Provide the (X, Y) coordinate of the cell's center where the given text is located.  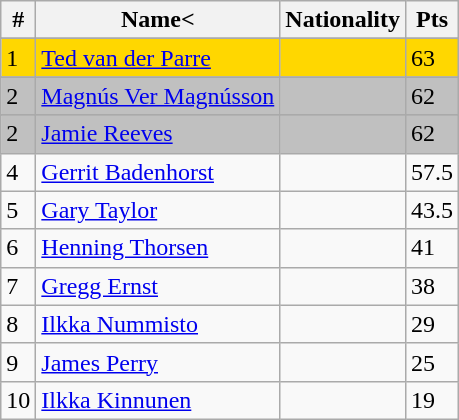
5 (18, 210)
Magnús Ver Magnússon (158, 96)
Gary Taylor (158, 210)
Name< (158, 20)
43.5 (432, 210)
63 (432, 58)
Nationality (343, 20)
38 (432, 286)
Henning Thorsen (158, 248)
Pts (432, 20)
25 (432, 362)
7 (18, 286)
29 (432, 324)
Ted van der Parre (158, 58)
9 (18, 362)
Jamie Reeves (158, 134)
4 (18, 172)
41 (432, 248)
# (18, 20)
Gerrit Badenhorst (158, 172)
8 (18, 324)
19 (432, 400)
Gregg Ernst (158, 286)
James Perry (158, 362)
57.5 (432, 172)
Ilkka Kinnunen (158, 400)
6 (18, 248)
Ilkka Nummisto (158, 324)
10 (18, 400)
1 (18, 58)
